Return [x, y] of the center of cell containing provided text 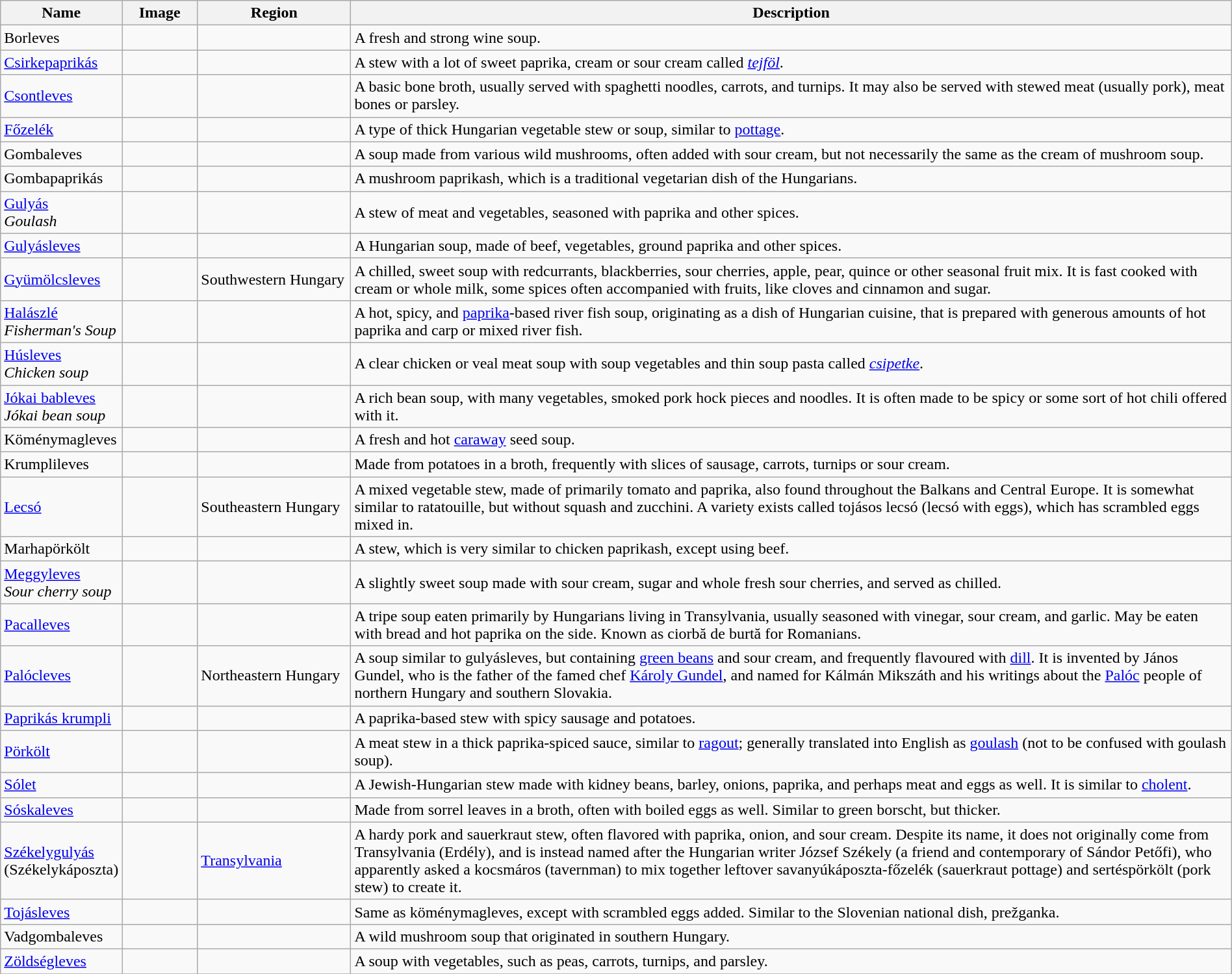
Gulyásleves [61, 246]
Gombaleves [61, 154]
A stew of meat and vegetables, seasoned with paprika and other spices. [791, 212]
A soup with vegetables, such as peas, carrots, turnips, and parsley. [791, 961]
Description [791, 13]
A rich bean soup, with many vegetables, smoked pork hock pieces and noodles. It is often made to be spicy or some sort of hot chili offered with it. [791, 405]
Krumplileves [61, 465]
Palócleves [61, 676]
Székelygulyás (Székelykáposzta) [61, 860]
Gyümölcsleves [61, 279]
A paprika-based stew with spicy sausage and potatoes. [791, 718]
Csontleves [61, 96]
Same as köménymagleves, except with scrambled eggs added. Similar to the Slovenian national dish, prežganka. [791, 912]
A Hungarian soup, made of beef, vegetables, ground paprika and other spices. [791, 246]
Köménymagleves [61, 440]
HalászléFisherman's Soup [61, 321]
A mushroom paprikash, which is a traditional vegetarian dish of the Hungarians. [791, 179]
Pacalleves [61, 625]
A clear chicken or veal meat soup with soup vegetables and thin soup pasta called csipetke. [791, 364]
A fresh and strong wine soup. [791, 38]
Gombapaprikás [61, 179]
Pörkölt [61, 751]
Marhapörkölt [61, 549]
Borleves [61, 38]
Vadgombaleves [61, 936]
Főzelék [61, 129]
MeggylevesSour cherry soup [61, 582]
A Jewish-Hungarian stew made with kidney beans, barley, onions, paprika, and perhaps meat and eggs as well. It is similar to cholent. [791, 785]
Northeastern Hungary [274, 676]
Region [274, 13]
Name [61, 13]
Paprikás krumpli [61, 718]
A fresh and hot caraway seed soup. [791, 440]
Made from sorrel leaves in a broth, often with boiled eggs as well. Similar to green borscht, but thicker. [791, 810]
HúslevesChicken soup [61, 364]
A wild mushroom soup that originated in southern Hungary. [791, 936]
Csirkepaprikás [61, 62]
Southwestern Hungary [274, 279]
Jókai bablevesJókai bean soup [61, 405]
A stew, which is very similar to chicken paprikash, except using beef. [791, 549]
Tojásleves [61, 912]
Image [160, 13]
Zöldségleves [61, 961]
A slightly sweet soup made with sour cream, sugar and whole fresh sour cherries, and served as chilled. [791, 582]
Sóskaleves [61, 810]
Transylvania [274, 860]
Southeastern Hungary [274, 507]
A soup made from various wild mushrooms, often added with sour cream, but not necessarily the same as the cream of mushroom soup. [791, 154]
Sólet [61, 785]
GulyásGoulash [61, 212]
Made from potatoes in a broth, frequently with slices of sausage, carrots, turnips or sour cream. [791, 465]
A stew with a lot of sweet paprika, cream or sour cream called tejföl. [791, 62]
A type of thick Hungarian vegetable stew or soup, similar to pottage. [791, 129]
Lecsó [61, 507]
A meat stew in a thick paprika-spiced sauce, similar to ragout; generally translated into English as goulash (not to be confused with goulash soup). [791, 751]
